Return the (x, y) coordinate for the center point of the cell that contains the specified text.  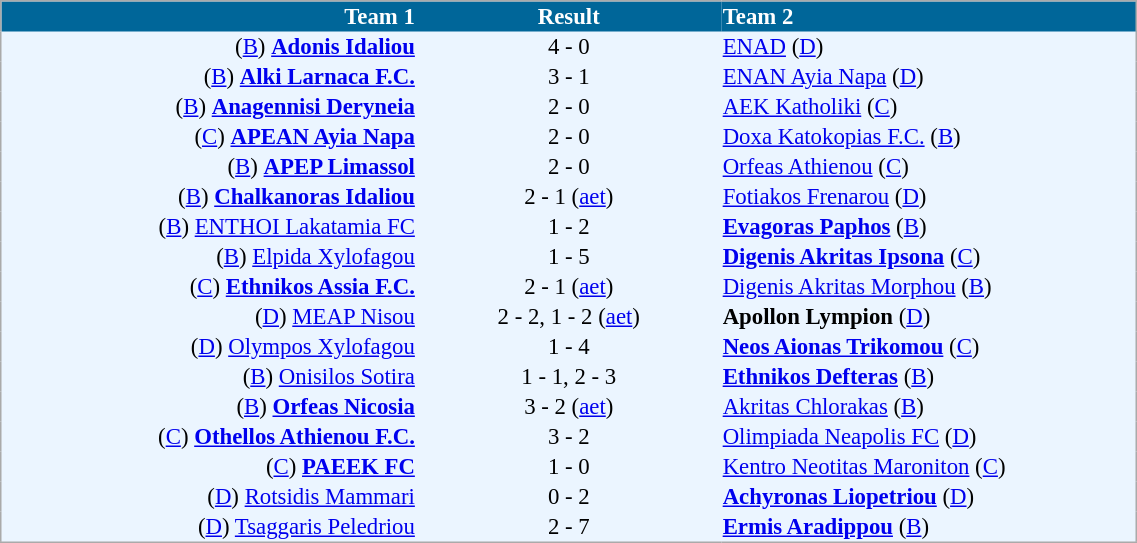
ENAN Ayia Napa (D) (929, 77)
AEK Katholiki (C) (929, 107)
Olimpiada Neapolis FC (D) (929, 437)
Result (568, 16)
(B) Adonis Idaliou (209, 47)
(B) APEP Limassol (209, 167)
1 - 5 (568, 257)
(B) Chalkanoras Idaliou (209, 197)
Evagoras Paphos (B) (929, 227)
(C) APEAN Ayia Napa (209, 137)
Orfeas Athienou (C) (929, 167)
(B) Alki Larnaca F.C. (209, 77)
1 - 0 (568, 467)
(D) Tsaggaris Peledriou (209, 527)
(C) Othellos Athienou F.C. (209, 437)
3 - 2 (568, 437)
Akritas Chlorakas (B) (929, 407)
ENAD (D) (929, 47)
1 - 2 (568, 227)
(D) Olympos Xylofagou (209, 347)
2 - 7 (568, 527)
Team 1 (209, 16)
(B) Anagennisi Deryneia (209, 107)
Kentro Neotitas Maroniton (C) (929, 467)
Ethnikos Defteras (B) (929, 377)
Apollon Lympion (D) (929, 317)
(B) Orfeas Nicosia (209, 407)
Digenis Akritas Ipsona (C) (929, 257)
(B) ENTHOI Lakatamia FC (209, 227)
(C) Ethnikos Assia F.C. (209, 287)
(B) Onisilos Sotira (209, 377)
1 - 1, 2 - 3 (568, 377)
3 - 2 (aet) (568, 407)
Digenis Akritas Morphou (B) (929, 287)
3 - 1 (568, 77)
0 - 2 (568, 497)
4 - 0 (568, 47)
2 - 2, 1 - 2 (aet) (568, 317)
(B) Elpida Xylofagou (209, 257)
Team 2 (929, 16)
Neos Aionas Trikomou (C) (929, 347)
1 - 4 (568, 347)
Doxa Katokopias F.C. (B) (929, 137)
Ermis Aradippou (B) (929, 527)
Achyronas Liopetriou (D) (929, 497)
(C) PAEEK FC (209, 467)
(D) MEAP Nisou (209, 317)
Fotiakos Frenarou (D) (929, 197)
(D) Rotsidis Mammari (209, 497)
